Provide the (x, y) coordinate of the cell's center where the given text is located.  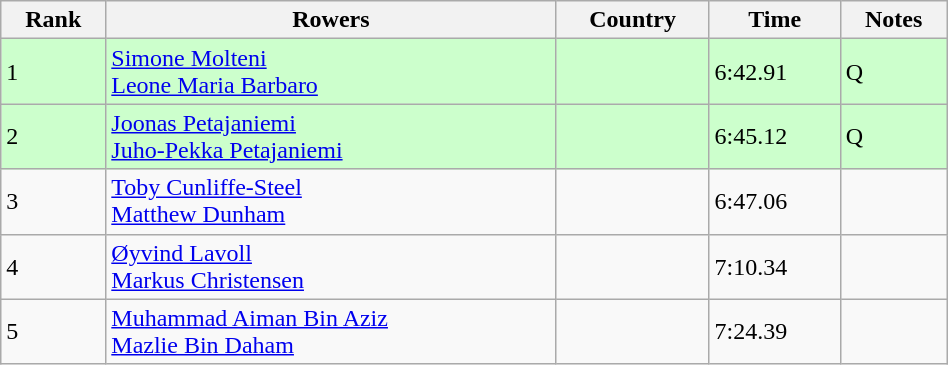
5 (54, 332)
6:45.12 (774, 136)
4 (54, 266)
1 (54, 72)
3 (54, 202)
Rank (54, 20)
Country (632, 20)
7:24.39 (774, 332)
Rowers (331, 20)
Simone MolteniLeone Maria Barbaro (331, 72)
Muhammad Aiman Bin AzizMazlie Bin Daham (331, 332)
Notes (894, 20)
Joonas PetajaniemiJuho-Pekka Petajaniemi (331, 136)
Toby Cunliffe-SteelMatthew Dunham (331, 202)
6:47.06 (774, 202)
Time (774, 20)
Øyvind LavollMarkus Christensen (331, 266)
2 (54, 136)
7:10.34 (774, 266)
6:42.91 (774, 72)
